Return [X, Y] of the center of cell containing provided text 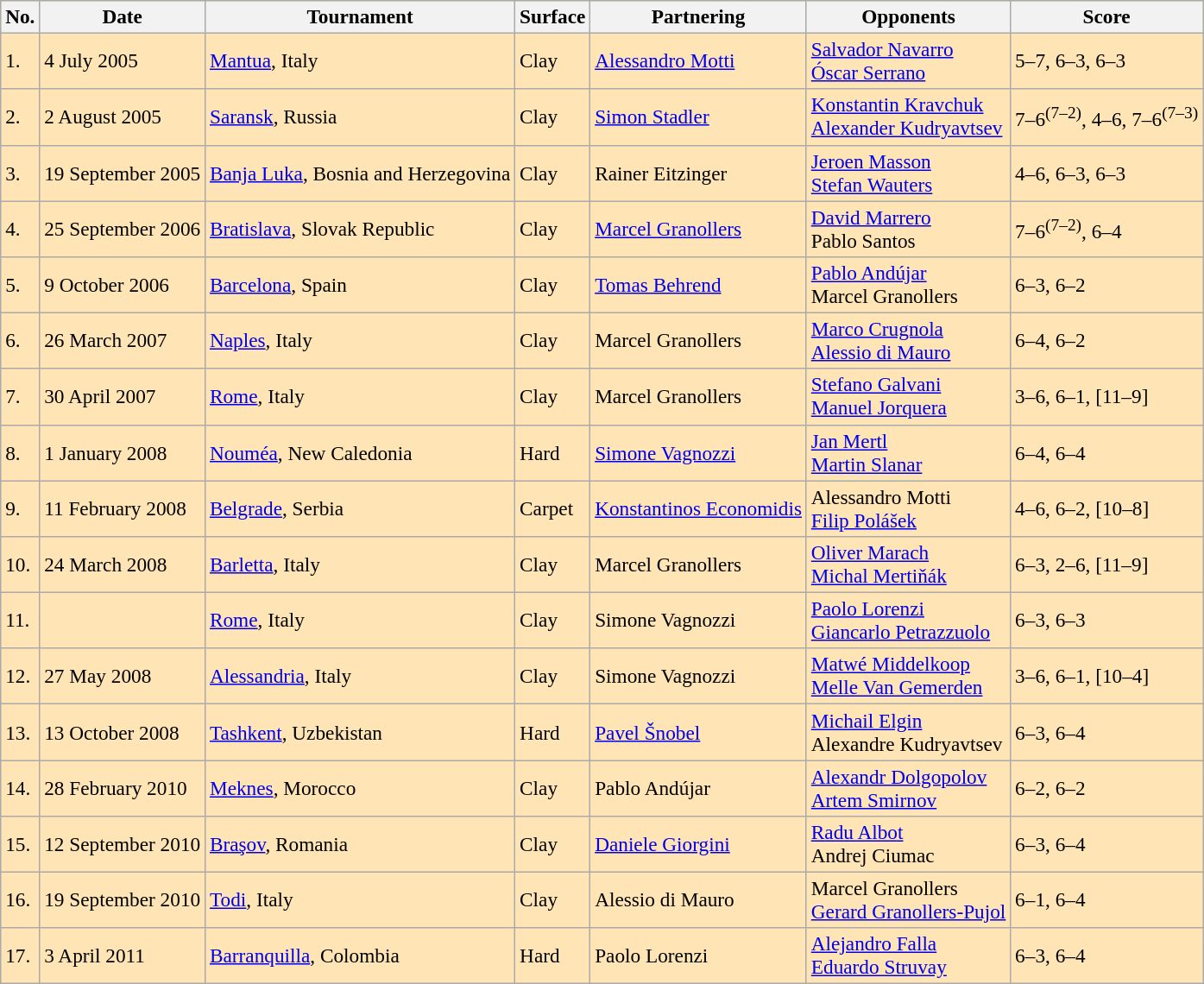
26 March 2007 [123, 340]
Surface [552, 16]
No. [21, 16]
Alessandria, Italy [361, 677]
Nouméa, New Caledonia [361, 452]
Paolo Lorenzi Giancarlo Petrazzuolo [908, 620]
19 September 2005 [123, 173]
Paolo Lorenzi [699, 956]
3. [21, 173]
Alessandro Motti [699, 60]
Tomas Behrend [699, 285]
Daniele Giorgini [699, 844]
12. [21, 677]
10. [21, 565]
16. [21, 899]
3–6, 6–1, [11–9] [1106, 397]
Oliver Marach Michal Mertiňák [908, 565]
Konstantinos Economidis [699, 508]
11 February 2008 [123, 508]
19 September 2010 [123, 899]
2. [21, 117]
11. [21, 620]
6–2, 6–2 [1106, 787]
6. [21, 340]
Saransk, Russia [361, 117]
Alessio di Mauro [699, 899]
Alejandro Falla Eduardo Struvay [908, 956]
Jan Mertl Martin Slanar [908, 452]
Marcel Granollers Gerard Granollers-Pujol [908, 899]
1. [21, 60]
Marco Crugnola Alessio di Mauro [908, 340]
14. [21, 787]
7–6(7–2), 6–4 [1106, 228]
3 April 2011 [123, 956]
Pavel Šnobel [699, 732]
Barranquilla, Colombia [361, 956]
6–3, 6–3 [1106, 620]
27 May 2008 [123, 677]
25 September 2006 [123, 228]
6–4, 6–2 [1106, 340]
Alessandro Motti Filip Polášek [908, 508]
7. [21, 397]
6–1, 6–4 [1106, 899]
Braşov, Romania [361, 844]
13. [21, 732]
Todi, Italy [361, 899]
5–7, 6–3, 6–3 [1106, 60]
17. [21, 956]
Konstantin Kravchuk Alexander Kudryavtsev [908, 117]
9 October 2006 [123, 285]
Simon Stadler [699, 117]
Tournament [361, 16]
Score [1106, 16]
6–3, 6–2 [1106, 285]
9. [21, 508]
Matwé Middelkoop Melle Van Gemerden [908, 677]
Jeroen Masson Stefan Wauters [908, 173]
8. [21, 452]
Pablo Andújar [699, 787]
Pablo Andújar Marcel Granollers [908, 285]
David Marrero Pablo Santos [908, 228]
2 August 2005 [123, 117]
Michail Elgin Alexandre Kudryavtsev [908, 732]
Naples, Italy [361, 340]
Salvador Navarro Óscar Serrano [908, 60]
4–6, 6–2, [10–8] [1106, 508]
Alexandr Dolgopolov Artem Smirnov [908, 787]
Barletta, Italy [361, 565]
Stefano Galvani Manuel Jorquera [908, 397]
4–6, 6–3, 6–3 [1106, 173]
7–6(7–2), 4–6, 7–6(7–3) [1106, 117]
5. [21, 285]
12 September 2010 [123, 844]
24 March 2008 [123, 565]
Partnering [699, 16]
1 January 2008 [123, 452]
Opponents [908, 16]
Banja Luka, Bosnia and Herzegovina [361, 173]
Belgrade, Serbia [361, 508]
Date [123, 16]
Tashkent, Uzbekistan [361, 732]
15. [21, 844]
Mantua, Italy [361, 60]
6–3, 2–6, [11–9] [1106, 565]
4. [21, 228]
30 April 2007 [123, 397]
3–6, 6–1, [10–4] [1106, 677]
6–4, 6–4 [1106, 452]
28 February 2010 [123, 787]
Radu Albot Andrej Ciumac [908, 844]
Bratislava, Slovak Republic [361, 228]
Barcelona, Spain [361, 285]
13 October 2008 [123, 732]
Rainer Eitzinger [699, 173]
4 July 2005 [123, 60]
Carpet [552, 508]
Meknes, Morocco [361, 787]
